Pinpoint the cell where the given text exists, returning its [X, Y] midpoint coordinate. 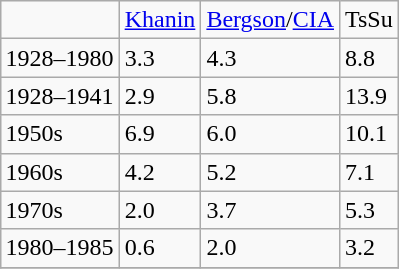
6.0 [270, 134]
5.8 [270, 96]
3.7 [270, 210]
0.6 [160, 248]
1950s [60, 134]
1928–1980 [60, 58]
3.3 [160, 58]
Bergson/CIA [270, 20]
4.3 [270, 58]
Khanin [160, 20]
TsSu [370, 20]
3.2 [370, 248]
1970s [60, 210]
7.1 [370, 172]
6.9 [160, 134]
13.9 [370, 96]
5.3 [370, 210]
1980–1985 [60, 248]
1960s [60, 172]
2.9 [160, 96]
1928–1941 [60, 96]
5.2 [270, 172]
10.1 [370, 134]
8.8 [370, 58]
4.2 [160, 172]
